Pinpoint the cell where the given text exists, returning its [X, Y] midpoint coordinate. 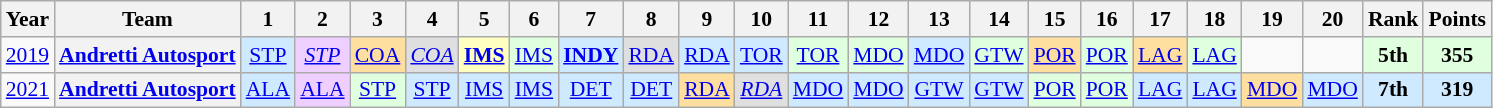
16 [1107, 19]
Team [148, 19]
17 [1160, 19]
Year [28, 19]
15 [1055, 19]
8 [651, 19]
13 [940, 19]
5 [484, 19]
Rank [1394, 19]
10 [762, 19]
9 [707, 19]
20 [1332, 19]
11 [818, 19]
1 [268, 19]
14 [998, 19]
Points [1457, 19]
18 [1214, 19]
319 [1457, 90]
2021 [28, 90]
2019 [28, 55]
19 [1272, 19]
12 [878, 19]
7th [1394, 90]
6 [534, 19]
5th [1394, 55]
4 [432, 19]
INDY [590, 55]
3 [378, 19]
7 [590, 19]
355 [1457, 55]
2 [322, 19]
